Search for the cell housing the specified text and yield its [x, y] center coordinate. 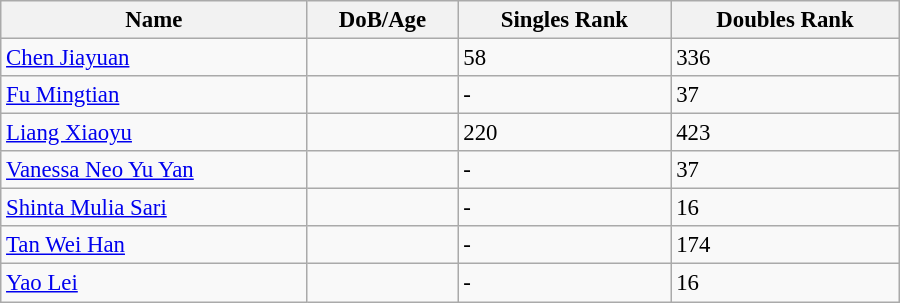
Singles Rank [564, 20]
Doubles Rank [785, 20]
DoB/Age [382, 20]
220 [564, 133]
Vanessa Neo Yu Yan [154, 170]
Yao Lei [154, 283]
336 [785, 58]
423 [785, 133]
Chen Jiayuan [154, 58]
Name [154, 20]
174 [785, 245]
Fu Mingtian [154, 95]
Tan Wei Han [154, 245]
58 [564, 58]
Liang Xiaoyu [154, 133]
Shinta Mulia Sari [154, 208]
